Find where the given text appears and provide that cell's center as (X, Y) coordinate. 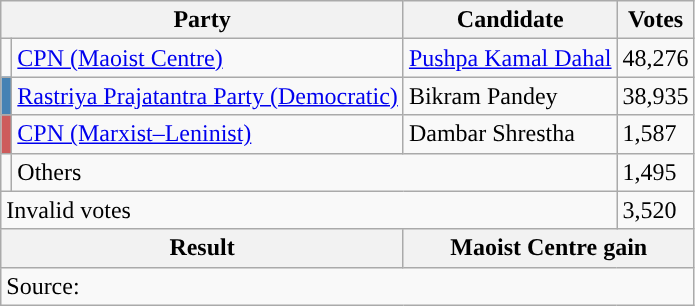
Maoist Centre gain (548, 248)
48,276 (656, 58)
1,495 (656, 172)
CPN (Marxist–Leninist) (208, 134)
Bikram Pandey (510, 96)
38,935 (656, 96)
Rastriya Prajatantra Party (Democratic) (208, 96)
Candidate (510, 20)
Votes (656, 20)
1,587 (656, 134)
Dambar Shrestha (510, 134)
3,520 (656, 210)
Source: (348, 286)
Others (314, 172)
Party (202, 20)
Pushpa Kamal Dahal (510, 58)
Invalid votes (309, 210)
CPN (Maoist Centre) (208, 58)
Result (202, 248)
